From the cell containing the given text, extract its center point as [X, Y] coordinate. 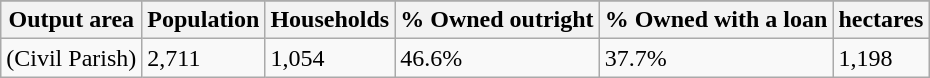
Population [204, 20]
% Owned with a loan [716, 20]
37.7% [716, 58]
hectares [881, 20]
46.6% [497, 58]
% Owned outright [497, 20]
1,198 [881, 58]
1,054 [330, 58]
Output area [72, 20]
2,711 [204, 58]
(Civil Parish) [72, 58]
Households [330, 20]
